Return (X, Y) of the center of cell containing provided text 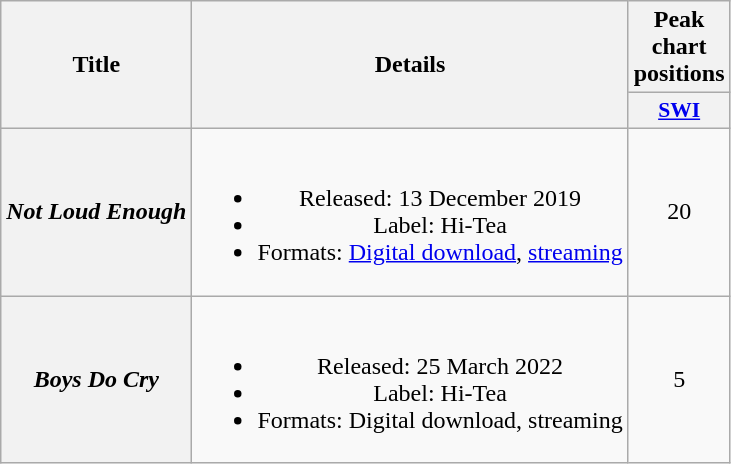
Peak chart positions (679, 47)
SWI (679, 111)
Details (410, 65)
Title (96, 65)
Not Loud Enough (96, 212)
Boys Do Cry (96, 380)
Released: 13 December 2019Label: Hi-TeaFormats: Digital download, streaming (410, 212)
20 (679, 212)
Released: 25 March 2022Label: Hi-TeaFormats: Digital download, streaming (410, 380)
5 (679, 380)
